Identify which cell holds the provided text, then report its (X, Y) central coordinate. 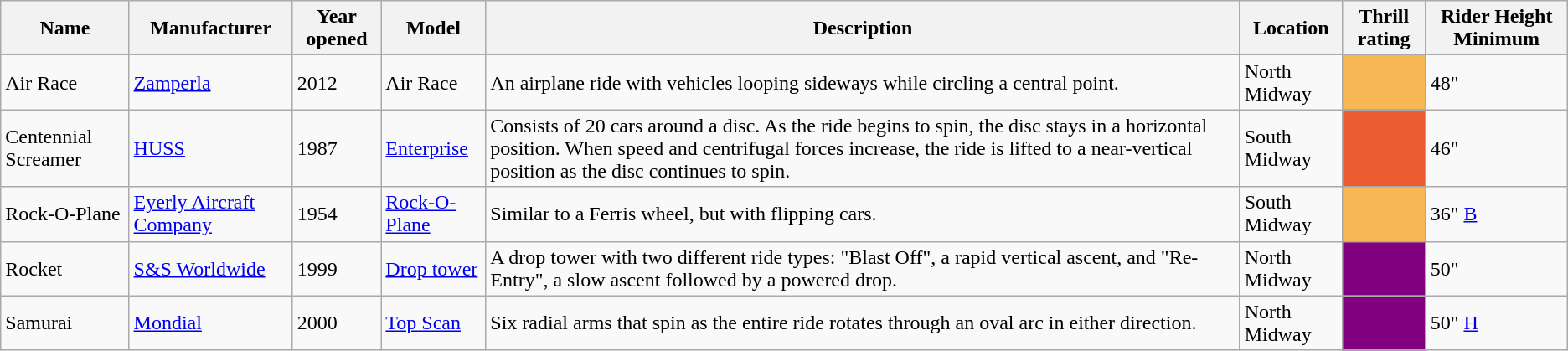
1954 (337, 214)
A drop tower with two different ride types: "Blast Off", a rapid vertical ascent, and "Re-Entry", a slow ascent followed by a powered drop. (863, 268)
Name (65, 28)
Similar to a Ferris wheel, but with flipping cars. (863, 214)
50" (1496, 268)
Centennial Screamer (65, 148)
S&S Worldwide (211, 268)
An airplane ride with vehicles looping sideways while circling a central point. (863, 82)
Six radial arms that spin as the entire ride rotates through an oval arc in either direction. (863, 323)
46" (1496, 148)
1999 (337, 268)
Samurai (65, 323)
Rider Height Minimum (1496, 28)
1987 (337, 148)
Year opened (337, 28)
50" H (1496, 323)
Location (1291, 28)
Top Scan (434, 323)
36" B (1496, 214)
Zamperla (211, 82)
48" (1496, 82)
Eyerly Aircraft Company (211, 214)
HUSS (211, 148)
Description (863, 28)
2000 (337, 323)
Thrill rating (1384, 28)
2012 (337, 82)
Drop tower (434, 268)
Model (434, 28)
Enterprise (434, 148)
Manufacturer (211, 28)
Mondial (211, 323)
Rocket (65, 268)
